Provide the (x, y) coordinate of the cell's center where the given text is located.  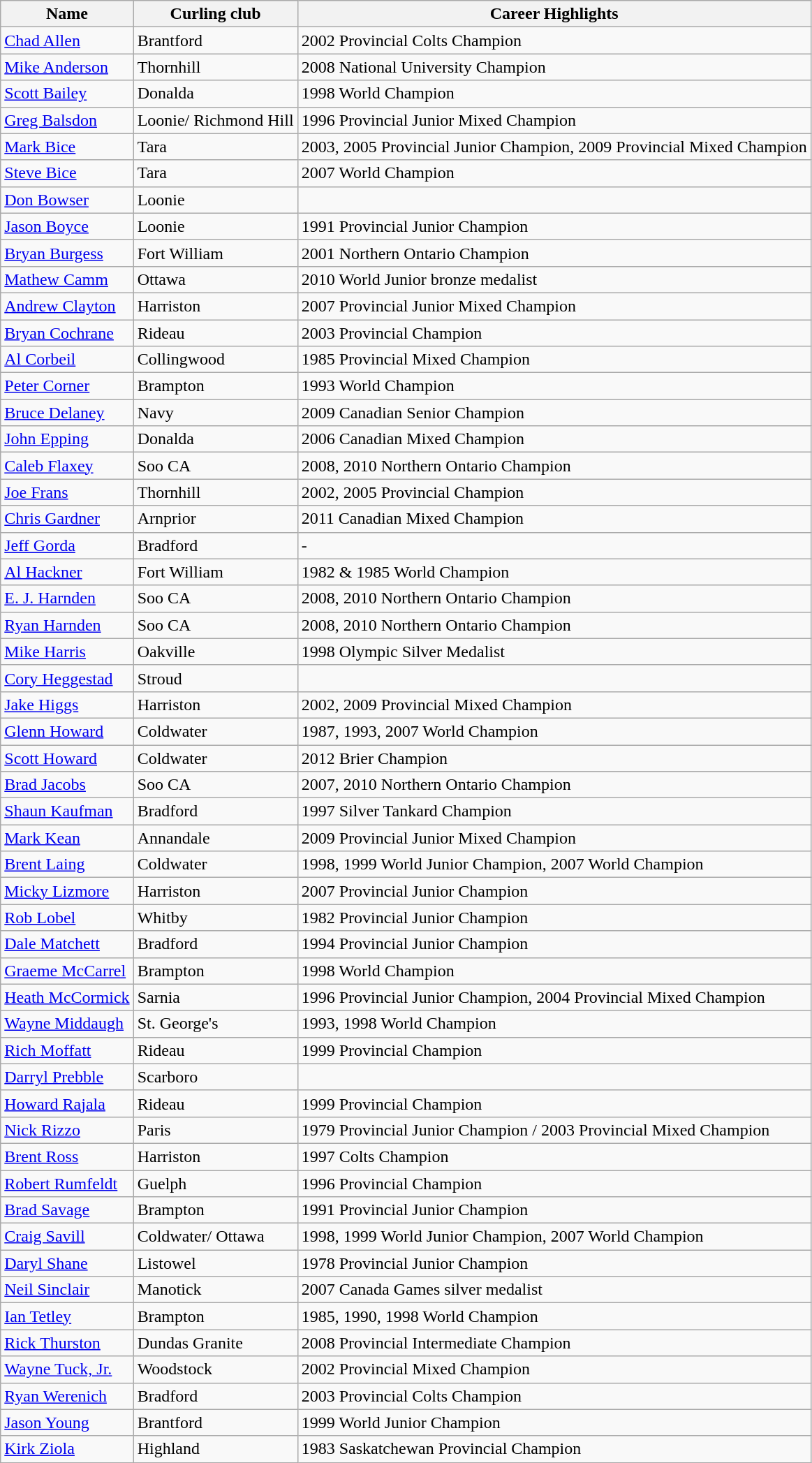
1983 Saskatchewan Provincial Champion (554, 1449)
Daryl Shane (67, 1263)
Scott Bailey (67, 94)
E. J. Harnden (67, 598)
1993, 1998 World Champion (554, 1024)
2006 Canadian Mixed Champion (554, 439)
Craig Savill (67, 1237)
Steve Bice (67, 173)
Don Bowser (67, 200)
John Epping (67, 439)
2001 Northern Ontario Champion (554, 253)
Jake Higgs (67, 705)
Rob Lobel (67, 918)
2009 Provincial Junior Mixed Champion (554, 838)
1985, 1990, 1998 World Champion (554, 1316)
2007 World Champion (554, 173)
1978 Provincial Junior Champion (554, 1263)
Micky Lizmore (67, 891)
Chris Gardner (67, 519)
Chad Allen (67, 41)
1996 Provincial Junior Champion, 2004 Provincial Mixed Champion (554, 997)
2009 Canadian Senior Champion (554, 413)
Coldwater/ Ottawa (215, 1237)
Howard Rajala (67, 1103)
Al Corbeil (67, 360)
Highland (215, 1449)
Mathew Camm (67, 279)
Mike Harris (67, 652)
Cory Heggestad (67, 678)
2008 Provincial Intermediate Champion (554, 1343)
Kirk Ziola (67, 1449)
Guelph (215, 1184)
2010 World Junior bronze medalist (554, 279)
Oakville (215, 652)
Jason Young (67, 1422)
Ian Tetley (67, 1316)
Robert Rumfeldt (67, 1184)
Rick Thurston (67, 1343)
2003 Provincial Colts Champion (554, 1396)
1996 Provincial Junior Mixed Champion (554, 120)
2002, 2009 Provincial Mixed Champion (554, 705)
Navy (215, 413)
2007 Canada Games silver medalist (554, 1290)
2007, 2010 Northern Ontario Champion (554, 785)
St. George's (215, 1024)
Woodstock (215, 1369)
1994 Provincial Junior Champion (554, 944)
2003, 2005 Provincial Junior Champion, 2009 Provincial Mixed Champion (554, 147)
Annandale (215, 838)
Wayne Tuck, Jr. (67, 1369)
Darryl Prebble (67, 1077)
Mark Bice (67, 147)
Rich Moffatt (67, 1050)
Stroud (215, 678)
Neil Sinclair (67, 1290)
Al Hackner (67, 572)
Heath McCormick (67, 997)
1982 & 1985 World Champion (554, 572)
Curling club (215, 14)
Paris (215, 1130)
Bryan Cochrane (67, 333)
1987, 1993, 2007 World Champion (554, 731)
2002 Provincial Mixed Champion (554, 1369)
Jeff Gorda (67, 545)
Nick Rizzo (67, 1130)
Andrew Clayton (67, 306)
Shaun Kaufman (67, 811)
Brad Savage (67, 1210)
Career Highlights (554, 14)
Mark Kean (67, 838)
Ottawa (215, 279)
Greg Balsdon (67, 120)
Dundas Granite (215, 1343)
2012 Brier Champion (554, 758)
Ryan Werenich (67, 1396)
2007 Provincial Junior Champion (554, 891)
Bruce Delaney (67, 413)
1998 Olympic Silver Medalist (554, 652)
Whitby (215, 918)
Arnprior (215, 519)
1985 Provincial Mixed Champion (554, 360)
1993 World Champion (554, 386)
Joe Frans (67, 492)
Collingwood (215, 360)
1999 World Junior Champion (554, 1422)
Graeme McCarrel (67, 971)
2003 Provincial Champion (554, 333)
1997 Silver Tankard Champion (554, 811)
Jason Boyce (67, 226)
1996 Provincial Champion (554, 1184)
Bryan Burgess (67, 253)
Glenn Howard (67, 731)
1979 Provincial Junior Champion / 2003 Provincial Mixed Champion (554, 1130)
Sarnia (215, 997)
2008 National University Champion (554, 67)
1997 Colts Champion (554, 1156)
2011 Canadian Mixed Champion (554, 519)
Scott Howard (67, 758)
Peter Corner (67, 386)
Listowel (215, 1263)
Brent Ross (67, 1156)
Name (67, 14)
Brent Laing (67, 865)
1982 Provincial Junior Champion (554, 918)
Scarboro (215, 1077)
Mike Anderson (67, 67)
Dale Matchett (67, 944)
Ryan Harnden (67, 625)
2002 Provincial Colts Champion (554, 41)
Wayne Middaugh (67, 1024)
2002, 2005 Provincial Champion (554, 492)
Loonie/ Richmond Hill (215, 120)
- (554, 545)
2007 Provincial Junior Mixed Champion (554, 306)
Caleb Flaxey (67, 466)
Manotick (215, 1290)
Brad Jacobs (67, 785)
